From the cell containing the given text, extract its center point as (X, Y) coordinate. 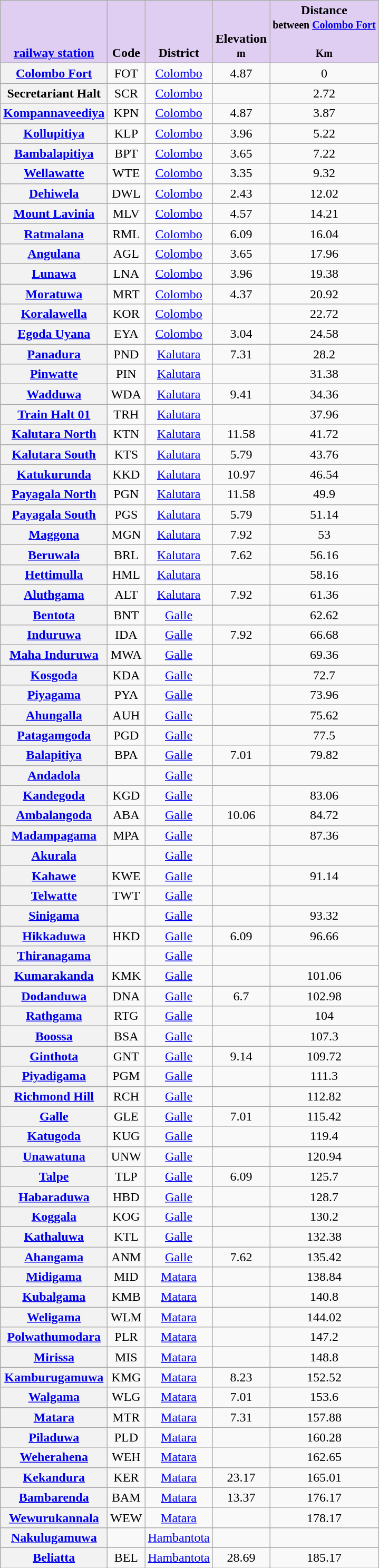
Bambarenda (54, 1497)
Balapitiya (54, 755)
Dehiwela (54, 193)
AGL (127, 254)
PYA (127, 695)
28.2 (325, 354)
KDA (127, 675)
Madampagama (54, 835)
Induruwa (54, 635)
HKD (127, 936)
Kalutara South (54, 454)
20.92 (325, 294)
Payagala South (54, 514)
Ratmalana (54, 233)
10.97 (241, 474)
46.54 (325, 474)
Wewurukannala (54, 1517)
144.02 (325, 1317)
125.7 (325, 1176)
MLV (127, 213)
Bambalapitiya (54, 153)
Angulana (54, 254)
MGN (127, 534)
66.68 (325, 635)
152.52 (325, 1377)
MIS (127, 1357)
Kompannaveediya (54, 113)
BNT (127, 615)
Walgama (54, 1397)
ABA (127, 815)
Polwathumodara (54, 1337)
77.5 (325, 735)
RCH (127, 1096)
Moratuwa (54, 294)
Kalutara North (54, 434)
Koralawella (54, 314)
4.37 (241, 294)
49.9 (325, 494)
Hettimulla (54, 574)
Boossa (54, 1036)
KMK (127, 976)
MID (127, 1277)
Piyagama (54, 695)
Kollupitiya (54, 133)
MPA (127, 835)
Patagamgoda (54, 735)
9.41 (241, 394)
RTG (127, 1016)
Mirissa (54, 1357)
62.62 (325, 615)
104 (325, 1016)
138.84 (325, 1277)
Kekandura (54, 1477)
112.82 (325, 1096)
Kamburugamuwa (54, 1377)
3.35 (241, 173)
178.17 (325, 1517)
9.14 (241, 1056)
Richmond Hill (54, 1096)
Kosgoda (54, 675)
Kandegoda (54, 795)
PGN (127, 494)
Weherahena (54, 1457)
Ginthota (54, 1056)
FOT (127, 73)
130.2 (325, 1216)
4.57 (241, 213)
Kahawe (54, 875)
Code (127, 32)
69.36 (325, 655)
Maha Induruwa (54, 655)
Kathaluwa (54, 1236)
7.22 (325, 153)
WEW (127, 1517)
ALT (127, 595)
119.4 (325, 1136)
Katugoda (54, 1136)
Weligama (54, 1317)
HBD (127, 1196)
135.42 (325, 1257)
KGD (127, 795)
10.06 (241, 815)
AUH (127, 715)
147.2 (325, 1337)
PND (127, 354)
Andadola (54, 775)
WDA (127, 394)
8.23 (241, 1377)
DWL (127, 193)
58.16 (325, 574)
Pinwatte (54, 374)
Wellawatte (54, 173)
KOG (127, 1216)
Midigama (54, 1277)
Piladuwa (54, 1437)
Hikkaduwa (54, 936)
Mount Lavinia (54, 213)
Ahangama (54, 1257)
56.16 (325, 554)
SCR (127, 93)
13.37 (241, 1497)
101.06 (325, 976)
153.6 (325, 1397)
96.66 (325, 936)
162.65 (325, 1457)
2.72 (325, 93)
TWT (127, 895)
72.7 (325, 675)
railway station (54, 32)
KOR (127, 314)
Kubalgama (54, 1297)
Unawatuna (54, 1156)
KMG (127, 1377)
Ahungalla (54, 715)
109.72 (325, 1056)
WEH (127, 1457)
HML (127, 574)
140.8 (325, 1297)
91.14 (325, 875)
Beruwala (54, 554)
120.94 (325, 1156)
Aluthgama (54, 595)
0 (325, 73)
WLG (127, 1397)
EYA (127, 334)
61.36 (325, 595)
Wadduwa (54, 394)
115.42 (325, 1116)
BPT (127, 153)
Kumarakanda (54, 976)
23.17 (241, 1477)
IDA (127, 635)
PLR (127, 1337)
Thiranagama (54, 956)
BRL (127, 554)
KTS (127, 454)
ANM (127, 1257)
Distancebetween Colombo FortKm (325, 32)
Habaraduwa (54, 1196)
Maggona (54, 534)
Piyadigama (54, 1076)
TRH (127, 414)
Beliatta (54, 1557)
KER (127, 1477)
75.62 (325, 715)
Nakulugamuwa (54, 1537)
148.8 (325, 1357)
MTR (127, 1417)
9.32 (325, 173)
Elevationm (241, 32)
Koggala (54, 1216)
53 (325, 534)
3.87 (325, 113)
Egoda Uyana (54, 334)
19.38 (325, 274)
128.7 (325, 1196)
PLD (127, 1437)
PGM (127, 1076)
Payagala North (54, 494)
176.17 (325, 1497)
Rathgama (54, 1016)
WTE (127, 173)
BEL (127, 1557)
Train Halt 01 (54, 414)
Katukurunda (54, 474)
17.96 (325, 254)
BSA (127, 1036)
GLE (127, 1116)
6.7 (241, 996)
157.88 (325, 1417)
43.76 (325, 454)
KKD (127, 474)
41.72 (325, 434)
BPA (127, 755)
Colombo Fort (54, 73)
WLM (127, 1317)
22.72 (325, 314)
73.96 (325, 695)
DNA (127, 996)
Talpe (54, 1176)
KUG (127, 1136)
2.43 (241, 193)
12.02 (325, 193)
Sinigama (54, 916)
3.04 (241, 334)
KLP (127, 133)
14.21 (325, 213)
37.96 (325, 414)
PGD (127, 735)
83.06 (325, 795)
PIN (127, 374)
LNA (127, 274)
51.14 (325, 514)
31.38 (325, 374)
MRT (127, 294)
34.36 (325, 394)
Secretariant Halt (54, 93)
Telwatte (54, 895)
MWA (127, 655)
Akurala (54, 855)
KTL (127, 1236)
87.36 (325, 835)
Dodanduwa (54, 996)
KPN (127, 113)
5.22 (325, 133)
Ambalangoda (54, 815)
79.82 (325, 755)
185.17 (325, 1557)
111.3 (325, 1076)
102.98 (325, 996)
Panadura (54, 354)
93.32 (325, 916)
Bentota (54, 615)
GNT (127, 1056)
PGS (127, 514)
16.04 (325, 233)
160.28 (325, 1437)
132.38 (325, 1236)
UNW (127, 1156)
165.01 (325, 1477)
KMB (127, 1297)
24.58 (325, 334)
Lunawa (54, 274)
107.3 (325, 1036)
BAM (127, 1497)
RML (127, 233)
District (179, 32)
KTN (127, 434)
28.69 (241, 1557)
KWE (127, 875)
84.72 (325, 815)
TLP (127, 1176)
